Detect which cell encompasses the target text, then output its [x, y] center coordinate. 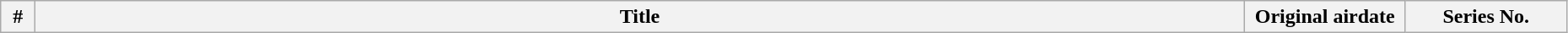
Title [639, 17]
# [19, 17]
Series No. [1486, 17]
Original airdate [1324, 17]
